Output the [X, Y] coordinate of the center of the cell containing the given text.  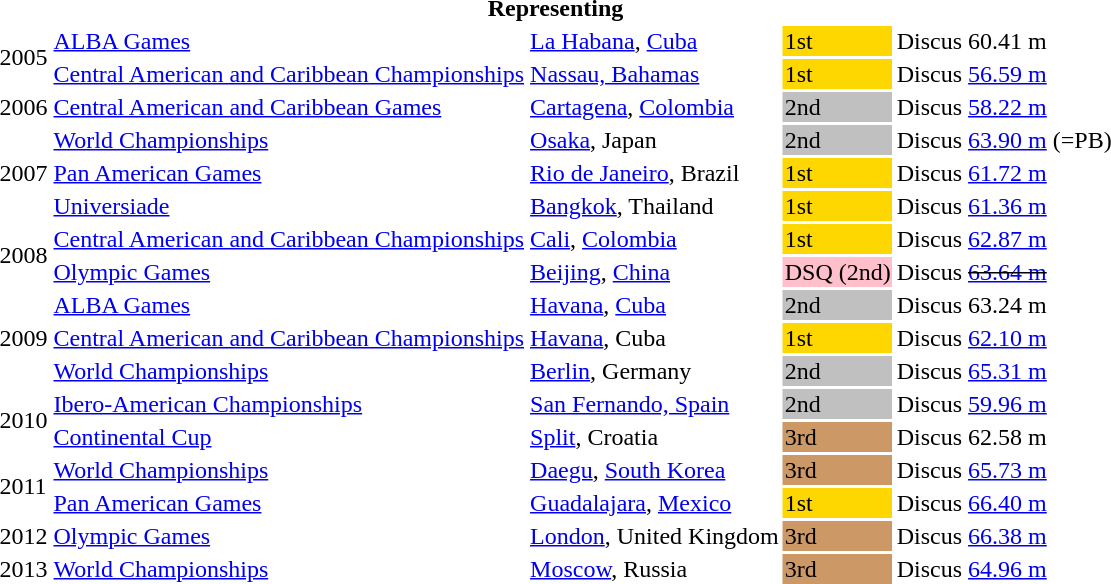
Continental Cup [289, 437]
Cartagena, Colombia [655, 107]
Daegu, South Korea [655, 470]
San Fernando, Spain [655, 404]
Moscow, Russia [655, 569]
London, United Kingdom [655, 536]
DSQ (2nd) [838, 272]
Nassau, Bahamas [655, 74]
Beijing, China [655, 272]
Split, Croatia [655, 437]
La Habana, Cuba [655, 41]
Guadalajara, Mexico [655, 503]
Osaka, Japan [655, 140]
Cali, Colombia [655, 239]
Rio de Janeiro, Brazil [655, 173]
Central American and Caribbean Games [289, 107]
Universiade [289, 206]
Berlin, Germany [655, 371]
Ibero-American Championships [289, 404]
Bangkok, Thailand [655, 206]
